For the text-containing cell, return its midpoint in [X, Y] coordinate format. 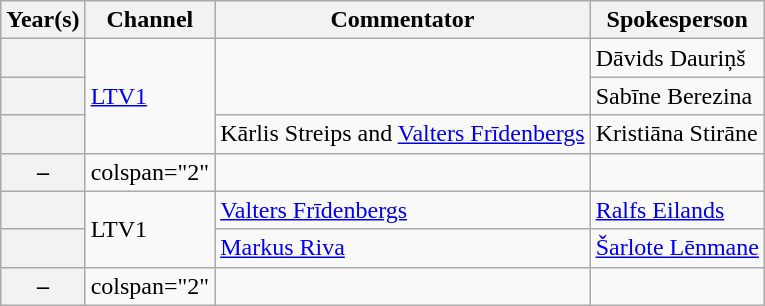
Commentator [402, 20]
Markus Riva [402, 248]
Spokesperson [677, 20]
Valters Frīdenbergs [402, 210]
Ralfs Eilands [677, 210]
Šarlote Lēnmane [677, 248]
Channel [150, 20]
Kārlis Streips and Valters Frīdenbergs [402, 134]
Year(s) [43, 20]
Sabīne Berezina [677, 96]
Kristiāna Stirāne [677, 134]
Dāvids Dauriņš [677, 58]
